Search for the cell housing the specified text and yield its (X, Y) center coordinate. 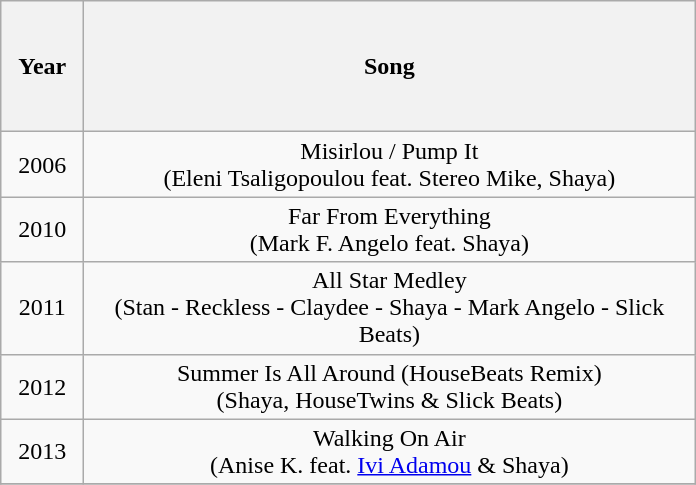
2006 (42, 164)
2011 (42, 308)
Walking On Air(Anise K. feat. Ivi Adamou & Shaya) (390, 452)
Summer Is All Around (HouseBeats Remix)(Shaya, HouseTwins & Slick Beats) (390, 386)
2010 (42, 230)
Misirlou / Pump It(Eleni Tsaligopoulou feat. Stereo Mike, Shaya) (390, 164)
All Star Medley(Stan - Reckless - Claydee - Shaya - Mark Angelo - Slick Beats) (390, 308)
Song (390, 66)
2012 (42, 386)
Far From Everything(Mark F. Angelo feat. Shaya) (390, 230)
Year (42, 66)
2013 (42, 452)
